For the text-containing cell, return its midpoint in [x, y] coordinate format. 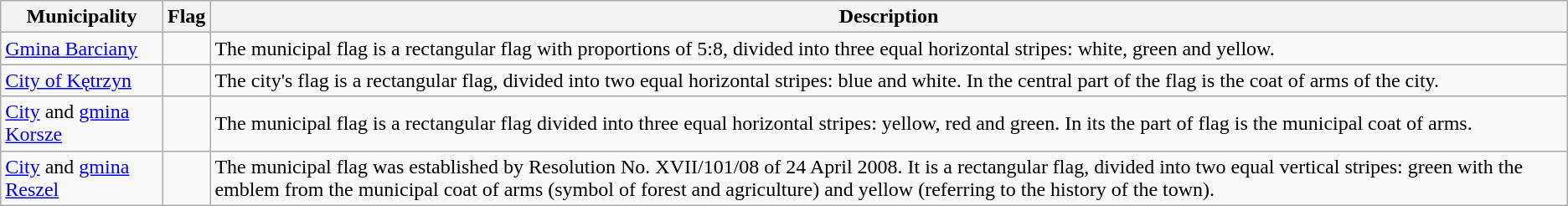
The municipal flag is a rectangular flag with proportions of 5:8, divided into three equal horizontal stripes: white, green and yellow. [889, 49]
Municipality [82, 17]
Flag [186, 17]
Description [889, 17]
City of Kętrzyn [82, 80]
City and gmina Korsze [82, 124]
City and gmina Reszel [82, 178]
Gmina Barciany [82, 49]
